Scan for the cell matching the given text and deliver its (X, Y) coordinate at center. 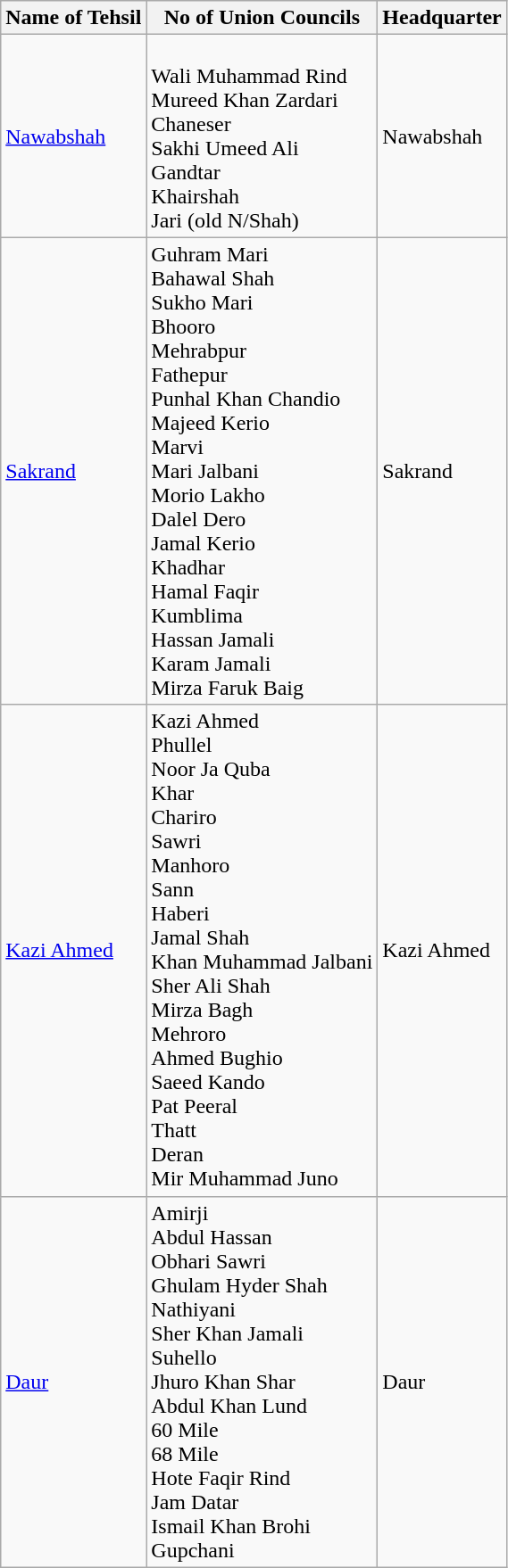
Headquarter (442, 18)
Wali Muhammad RindMureed Khan ZardariChaneserSakhi Umeed AliGandtarKhairshahJari (old N/Shah) (262, 136)
Name of Tehsil (73, 18)
No of Union Councils (262, 18)
